For the text-containing cell, return its midpoint in (X, Y) coordinate format. 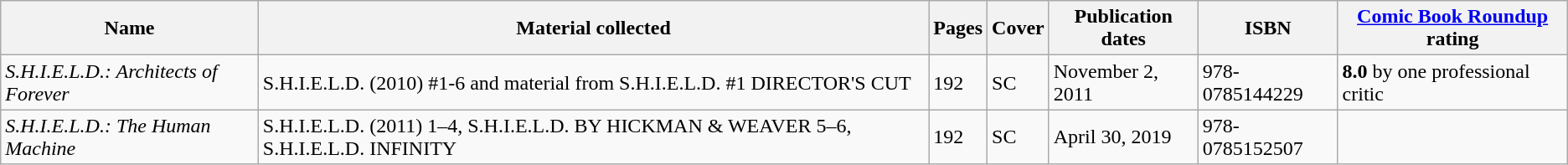
S.H.I.E.L.D. (2011) 1–4, S.H.I.E.L.D. BY HICKMAN & WEAVER 5–6, S.H.I.E.L.D. INFINITY (593, 137)
S.H.I.E.L.D. (2010) #1-6 and material from S.H.I.E.L.D. #1 DIRECTOR'S CUT (593, 82)
ISBN (1268, 28)
S.H.I.E.L.D.: The Human Machine (130, 137)
Publication dates (1123, 28)
Cover (1019, 28)
April 30, 2019 (1123, 137)
Comic Book Roundup rating (1452, 28)
Material collected (593, 28)
Name (130, 28)
8.0 by one professional critic (1452, 82)
S.H.I.E.L.D.: Architects of Forever (130, 82)
November 2, 2011 (1123, 82)
Pages (958, 28)
978-0785152507 (1268, 137)
978-0785144229 (1268, 82)
